Search for the cell housing the specified text and yield its (X, Y) center coordinate. 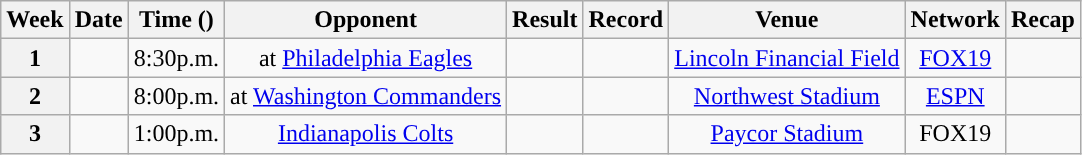
Recap (1042, 20)
Week (35, 20)
at Washington Commanders (366, 96)
Time () (176, 20)
Opponent (366, 20)
1 (35, 58)
at Philadelphia Eagles (366, 58)
3 (35, 134)
Northwest Stadium (787, 96)
8:00p.m. (176, 96)
ESPN (955, 96)
Result (545, 20)
Date (98, 20)
Paycor Stadium (787, 134)
Venue (787, 20)
1:00p.m. (176, 134)
8:30p.m. (176, 58)
Network (955, 20)
Indianapolis Colts (366, 134)
2 (35, 96)
Record (626, 20)
Lincoln Financial Field (787, 58)
